Return the [x, y] coordinate for the center point of the cell that contains the specified text.  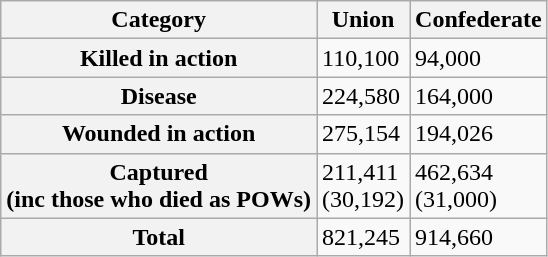
Category [159, 20]
Confederate [479, 20]
Killed in action [159, 58]
Total [159, 237]
211,411 (30,192) [362, 186]
462,634 (31,000) [479, 186]
224,580 [362, 96]
110,100 [362, 58]
94,000 [479, 58]
275,154 [362, 134]
Disease [159, 96]
194,026 [479, 134]
Captured (inc those who died as POWs) [159, 186]
164,000 [479, 96]
Union [362, 20]
914,660 [479, 237]
Wounded in action [159, 134]
821,245 [362, 237]
